Extract the [x, y] coordinate from the center of the cell holding the provided text.  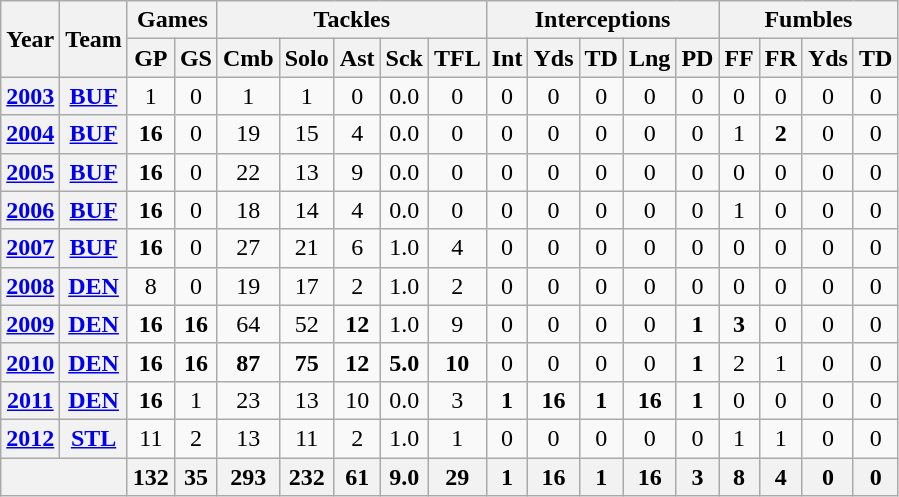
Lng [649, 58]
PD [698, 58]
27 [248, 248]
15 [306, 134]
Team [94, 39]
GS [196, 58]
2006 [30, 210]
Games [172, 20]
Interceptions [602, 20]
FF [739, 58]
Ast [357, 58]
75 [306, 362]
GP [150, 58]
35 [196, 477]
87 [248, 362]
132 [150, 477]
22 [248, 172]
2005 [30, 172]
Int [507, 58]
Sck [404, 58]
61 [357, 477]
5.0 [404, 362]
9.0 [404, 477]
2007 [30, 248]
232 [306, 477]
TFL [457, 58]
Tackles [352, 20]
Cmb [248, 58]
29 [457, 477]
52 [306, 324]
Year [30, 39]
2011 [30, 400]
2010 [30, 362]
23 [248, 400]
2012 [30, 438]
2004 [30, 134]
21 [306, 248]
Fumbles [808, 20]
FR [780, 58]
64 [248, 324]
293 [248, 477]
Solo [306, 58]
2009 [30, 324]
14 [306, 210]
18 [248, 210]
2008 [30, 286]
STL [94, 438]
17 [306, 286]
6 [357, 248]
2003 [30, 96]
